Provide the (X, Y) coordinate of the cell's center where the given text is located.  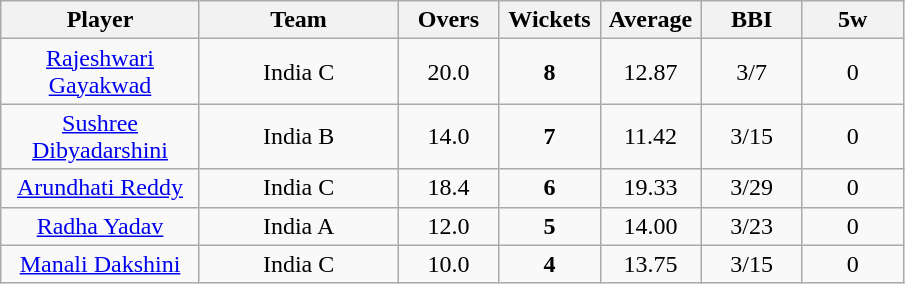
10.0 (448, 264)
20.0 (448, 72)
Manali Dakshini (100, 264)
14.00 (650, 226)
11.42 (650, 136)
19.33 (650, 188)
13.75 (650, 264)
Overs (448, 20)
7 (550, 136)
India B (298, 136)
Wickets (550, 20)
Sushree Dibyadarshini (100, 136)
Arundhati Reddy (100, 188)
5 (550, 226)
12.87 (650, 72)
Rajeshwari Gayakwad (100, 72)
3/23 (752, 226)
3/29 (752, 188)
BBI (752, 20)
Radha Yadav (100, 226)
3/7 (752, 72)
Player (100, 20)
6 (550, 188)
18.4 (448, 188)
8 (550, 72)
5w (852, 20)
12.0 (448, 226)
Average (650, 20)
4 (550, 264)
14.0 (448, 136)
Team (298, 20)
India A (298, 226)
